Capture the cell that displays the provided text and extract its (X, Y) central coordinate. 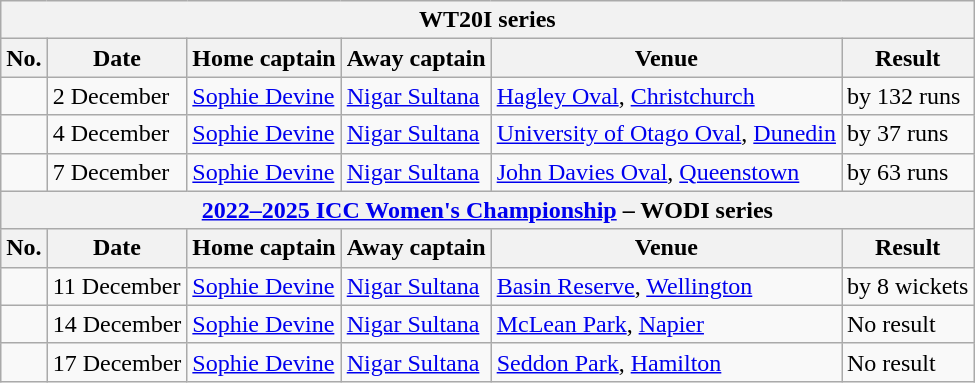
Hagley Oval, Christchurch (666, 96)
by 63 runs (908, 172)
2 December (117, 96)
11 December (117, 286)
University of Otago Oval, Dunedin (666, 134)
14 December (117, 324)
McLean Park, Napier (666, 324)
Seddon Park, Hamilton (666, 362)
John Davies Oval, Queenstown (666, 172)
by 37 runs (908, 134)
WT20I series (488, 20)
by 8 wickets (908, 286)
7 December (117, 172)
4 December (117, 134)
Basin Reserve, Wellington (666, 286)
2022–2025 ICC Women's Championship – WODI series (488, 210)
17 December (117, 362)
by 132 runs (908, 96)
